Determine the (x, y) coordinate at the center of the cell enclosing the given text.  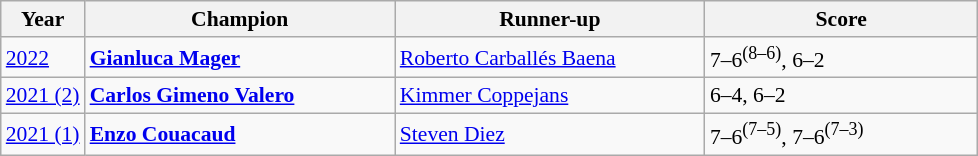
Steven Diez (550, 134)
Runner-up (550, 19)
Enzo Couacaud (240, 134)
Score (842, 19)
2022 (43, 58)
Carlos Gimeno Valero (240, 96)
Champion (240, 19)
2021 (1) (43, 134)
Roberto Carballés Baena (550, 58)
Gianluca Mager (240, 58)
Year (43, 19)
7–6(8–6), 6–2 (842, 58)
2021 (2) (43, 96)
6–4, 6–2 (842, 96)
Kimmer Coppejans (550, 96)
7–6(7–5), 7–6(7–3) (842, 134)
